Search for the cell housing the specified text and yield its [X, Y] center coordinate. 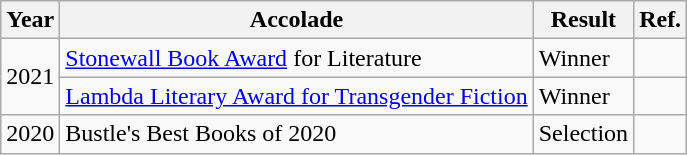
Ref. [660, 20]
2021 [30, 77]
Lambda Literary Award for Transgender Fiction [296, 96]
Year [30, 20]
Bustle's Best Books of 2020 [296, 134]
Selection [583, 134]
Result [583, 20]
2020 [30, 134]
Stonewall Book Award for Literature [296, 58]
Accolade [296, 20]
